Locate the cell with the specified text and output its [X, Y] center coordinate. 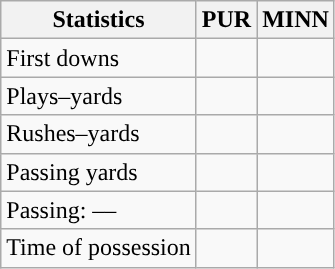
PUR [226, 20]
MINN [296, 20]
Statistics [99, 20]
First downs [99, 58]
Time of possession [99, 248]
Plays–yards [99, 96]
Rushes–yards [99, 134]
Passing: –– [99, 210]
Passing yards [99, 172]
